Detect which cell encompasses the target text, then output its [X, Y] center coordinate. 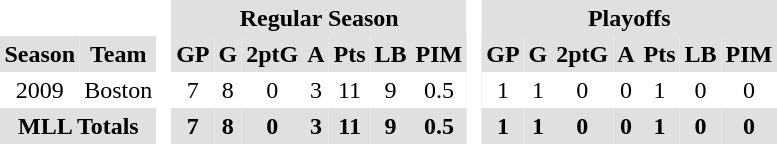
Regular Season [320, 18]
Season [40, 54]
Playoffs [630, 18]
2009 [40, 90]
Team [118, 54]
MLL Totals [78, 126]
Boston [118, 90]
